Identify which cell holds the provided text, then report its [X, Y] central coordinate. 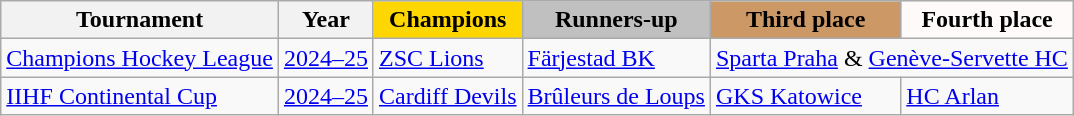
GKS Katowice [805, 96]
Brûleurs de Loups [616, 96]
Färjestad BK [616, 58]
Sparta Praha & Genève-Servette HC [892, 58]
HC Arlan [988, 96]
Tournament [140, 20]
Cardiff Devils [448, 96]
Fourth place [988, 20]
Champions Hockey League [140, 58]
Year [326, 20]
IIHF Continental Cup [140, 96]
Champions [448, 20]
Runners-up [616, 20]
Third place [805, 20]
ZSC Lions [448, 58]
